Identify which cell holds the provided text, then report its [X, Y] central coordinate. 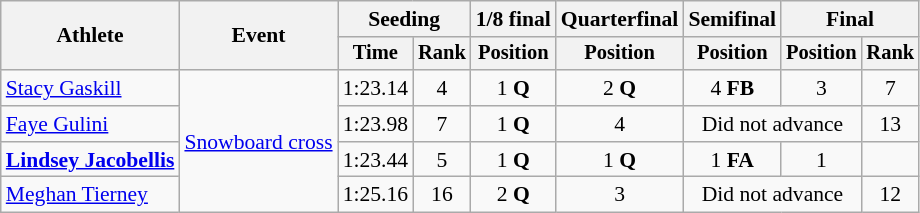
1 FA [732, 160]
1 [821, 160]
Semifinal [732, 19]
1/8 final [514, 19]
1:23.14 [376, 88]
1:25.16 [376, 195]
Seeding [404, 19]
Event [258, 36]
13 [890, 124]
Lindsey Jacobellis [90, 160]
Meghan Tierney [90, 195]
1:23.98 [376, 124]
4 FB [732, 88]
16 [442, 195]
Final [850, 19]
Stacy Gaskill [90, 88]
12 [890, 195]
Faye Gulini [90, 124]
Snowboard cross [258, 141]
Time [376, 54]
1:23.44 [376, 160]
Quarterfinal [620, 19]
Athlete [90, 36]
5 [442, 160]
